Return (X, Y) of the center of cell containing provided text 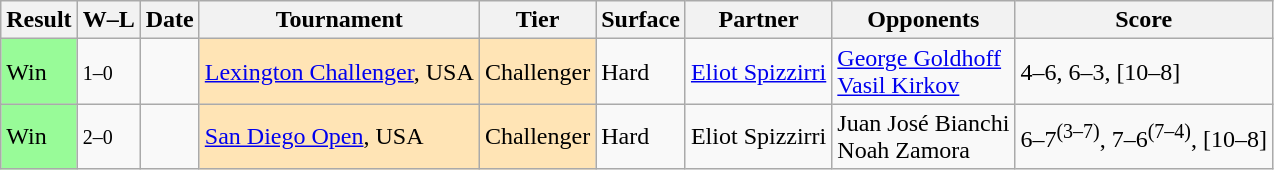
Tournament (339, 20)
Partner (758, 20)
4–6, 6–3, [10–8] (1144, 72)
Opponents (924, 20)
Lexington Challenger, USA (339, 72)
Date (170, 20)
W–L (108, 20)
Score (1144, 20)
Tier (537, 20)
Juan José Bianchi Noah Zamora (924, 136)
Surface (641, 20)
Result (39, 20)
2–0 (108, 136)
1–0 (108, 72)
George Goldhoff Vasil Kirkov (924, 72)
San Diego Open, USA (339, 136)
6–7(3–7), 7–6(7–4), [10–8] (1144, 136)
